Output the [X, Y] coordinate of the center of the cell containing the given text.  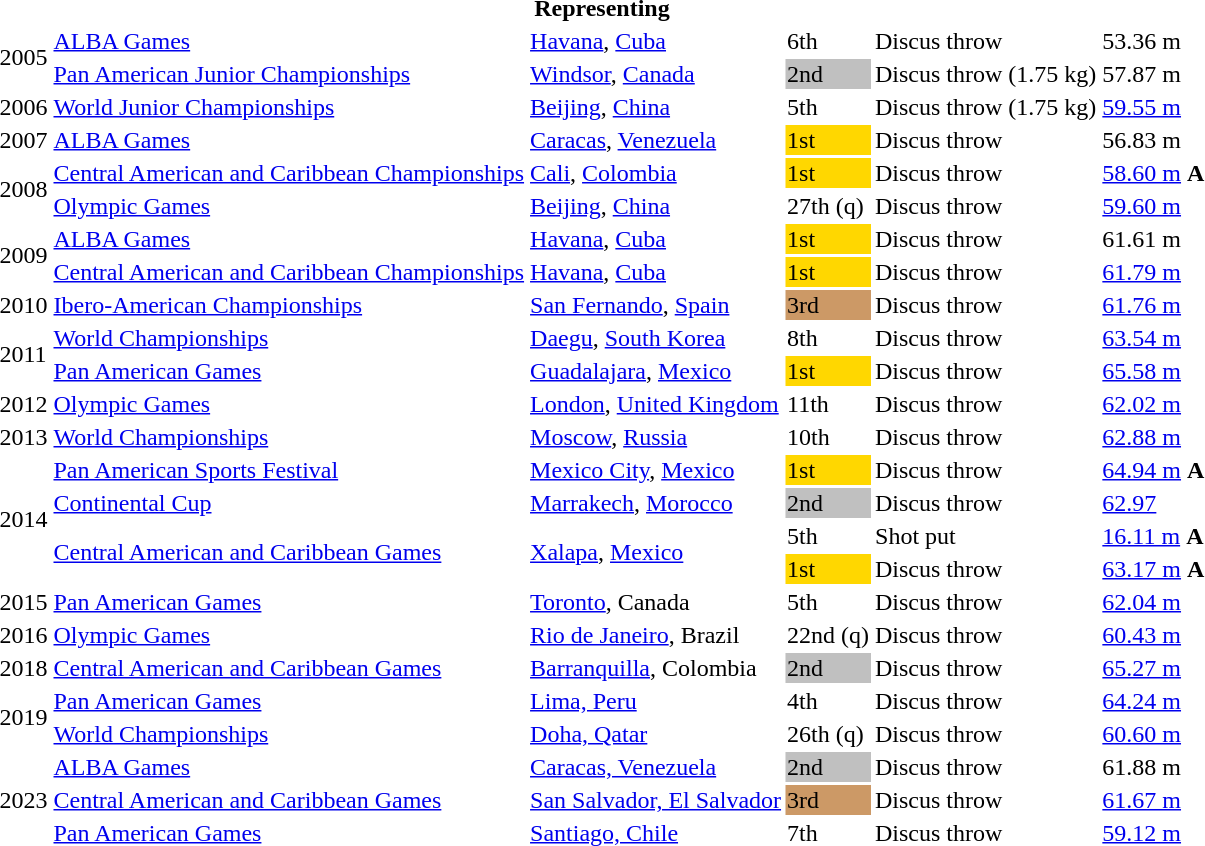
Xalapa, Mexico [656, 552]
San Fernando, Spain [656, 305]
Mexico City, Mexico [656, 470]
22nd (q) [828, 635]
San Salvador, El Salvador [656, 800]
Marrakech, Morocco [656, 503]
Pan American Sports Festival [289, 470]
Windsor, Canada [656, 74]
4th [828, 701]
Cali, Colombia [656, 173]
Pan American Junior Championships [289, 74]
Shot put [986, 536]
6th [828, 41]
27th (q) [828, 206]
London, United Kingdom [656, 404]
World Junior Championships [289, 107]
10th [828, 437]
26th (q) [828, 734]
Guadalajara, Mexico [656, 371]
Rio de Janeiro, Brazil [656, 635]
Continental Cup [289, 503]
Doha, Qatar [656, 734]
Daegu, South Korea [656, 338]
11th [828, 404]
Barranquilla, Colombia [656, 668]
8th [828, 338]
Toronto, Canada [656, 602]
Ibero-American Championships [289, 305]
Lima, Peru [656, 701]
Moscow, Russia [656, 437]
